Return the (x, y) coordinate for the center point of the cell that contains the specified text.  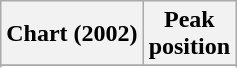
Peak position (189, 34)
Chart (2002) (72, 34)
